Locate the cell with the specified text and output its (x, y) center coordinate. 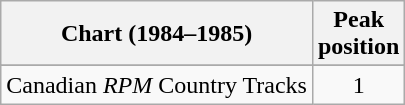
Canadian RPM Country Tracks (157, 85)
1 (358, 85)
Peakposition (358, 34)
Chart (1984–1985) (157, 34)
